Search for the cell housing the specified text and yield its [x, y] center coordinate. 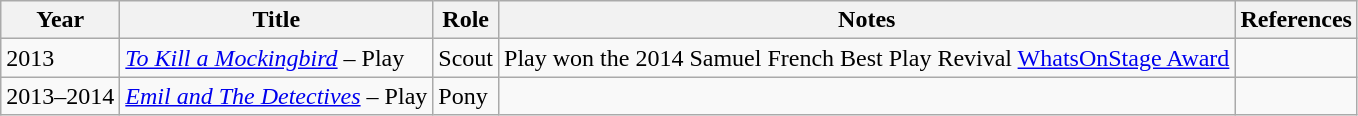
Scout [466, 58]
References [1296, 20]
To Kill a Mockingbird – Play [276, 58]
Title [276, 20]
Emil and The Detectives – Play [276, 96]
Play won the 2014 Samuel French Best Play Revival WhatsOnStage Award [867, 58]
Pony [466, 96]
2013 [60, 58]
Role [466, 20]
2013–2014 [60, 96]
Notes [867, 20]
Year [60, 20]
